Provide the [X, Y] coordinate of the cell's center where the given text is located.  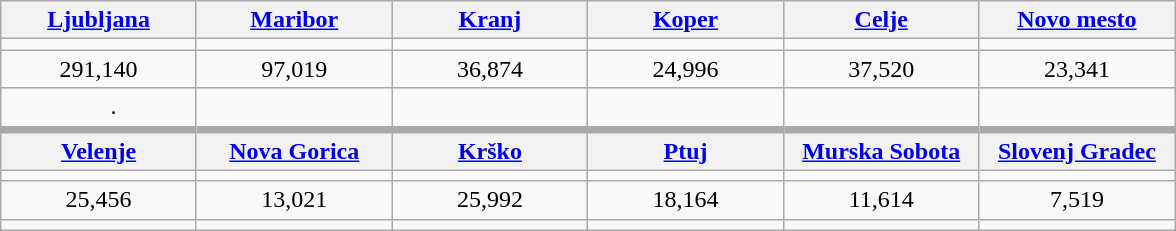
37,520 [881, 69]
Murska Sobota [881, 150]
18,164 [686, 200]
25,992 [490, 200]
Koper [686, 20]
Ptuj [686, 150]
Kranj [490, 20]
7,519 [1077, 200]
11,614 [881, 200]
97,019 [294, 69]
Celje [881, 20]
13,021 [294, 200]
23,341 [1077, 69]
Novo mesto [1077, 20]
. [99, 108]
291,140 [99, 69]
24,996 [686, 69]
Velenje [99, 150]
Ljubljana [99, 20]
25,456 [99, 200]
Slovenj Gradec [1077, 150]
36,874 [490, 69]
Nova Gorica [294, 150]
Krško [490, 150]
Maribor [294, 20]
